Determine the (x, y) coordinate at the center of the cell enclosing the given text.  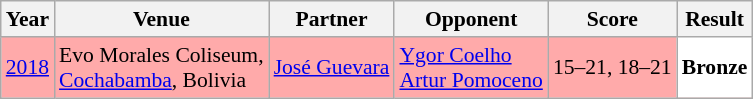
Score (612, 19)
Result (715, 19)
José Guevara (332, 68)
15–21, 18–21 (612, 68)
Partner (332, 19)
2018 (28, 68)
Venue (162, 19)
Bronze (715, 68)
Ygor Coelho Artur Pomoceno (470, 68)
Year (28, 19)
Opponent (470, 19)
Evo Morales Coliseum,Cochabamba, Bolivia (162, 68)
